Return [x, y] of the center of cell containing provided text 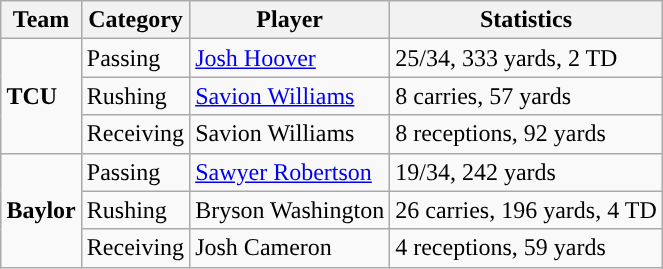
Josh Cameron [290, 248]
Baylor [41, 210]
19/34, 242 yards [526, 172]
Statistics [526, 20]
Player [290, 20]
Sawyer Robertson [290, 172]
26 carries, 196 yards, 4 TD [526, 210]
TCU [41, 96]
8 receptions, 92 yards [526, 134]
Josh Hoover [290, 58]
4 receptions, 59 yards [526, 248]
Category [135, 20]
Bryson Washington [290, 210]
Team [41, 20]
8 carries, 57 yards [526, 96]
25/34, 333 yards, 2 TD [526, 58]
